For the text-containing cell, return its midpoint in [x, y] coordinate format. 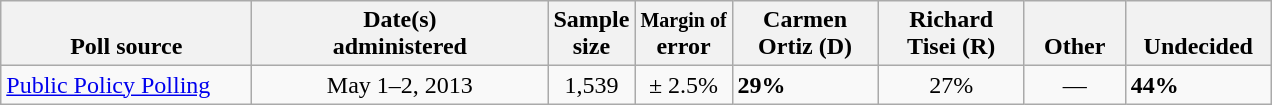
Poll source [126, 34]
Samplesize [592, 34]
Undecided [1198, 34]
29% [805, 85]
— [1074, 85]
Other [1074, 34]
44% [1198, 85]
± 2.5% [684, 85]
RichardTisei (R) [951, 34]
Date(s)administered [400, 34]
May 1–2, 2013 [400, 85]
Public Policy Polling [126, 85]
27% [951, 85]
1,539 [592, 85]
Margin oferror [684, 34]
CarmenOrtiz (D) [805, 34]
